Pinpoint the cell where the given text exists, returning its (X, Y) midpoint coordinate. 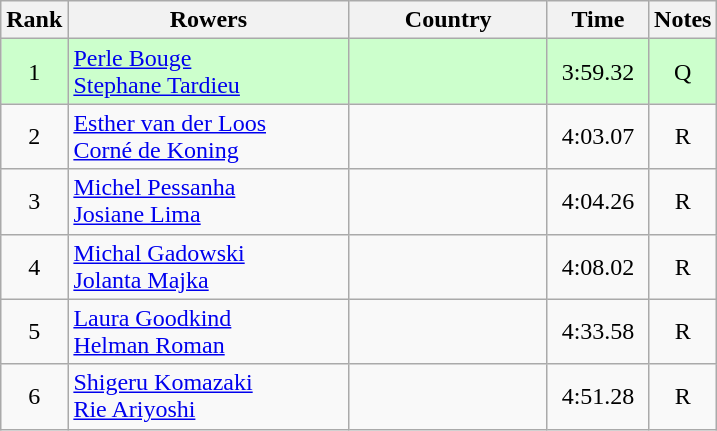
4:33.58 (598, 332)
Rank (34, 20)
Time (598, 20)
4 (34, 266)
Michal GadowskiJolanta Majka (208, 266)
6 (34, 396)
Rowers (208, 20)
4:03.07 (598, 136)
4:08.02 (598, 266)
Esther van der LoosCorné de Koning (208, 136)
3:59.32 (598, 72)
5 (34, 332)
4:51.28 (598, 396)
4:04.26 (598, 202)
2 (34, 136)
Laura GoodkindHelman Roman (208, 332)
Michel PessanhaJosiane Lima (208, 202)
Shigeru KomazakiRie Ariyoshi (208, 396)
3 (34, 202)
Notes (683, 20)
Country (448, 20)
Perle BougeStephane Tardieu (208, 72)
Q (683, 72)
1 (34, 72)
